Detect which cell encompasses the target text, then output its [x, y] center coordinate. 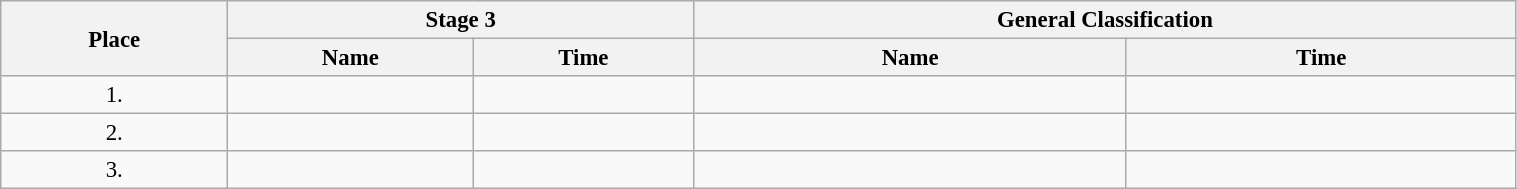
3. [114, 170]
Stage 3 [461, 20]
2. [114, 133]
1. [114, 95]
Place [114, 38]
General Classification [1105, 20]
